Output the (X, Y) coordinate of the center of the cell containing the given text.  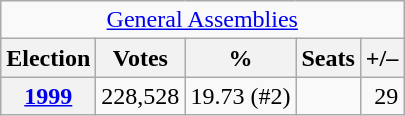
General Assemblies (202, 20)
Seats (328, 58)
29 (382, 96)
228,528 (140, 96)
19.73 (#2) (240, 96)
Election (48, 58)
+/– (382, 58)
1999 (48, 96)
Votes (140, 58)
% (240, 58)
